Detect which cell encompasses the target text, then output its (X, Y) center coordinate. 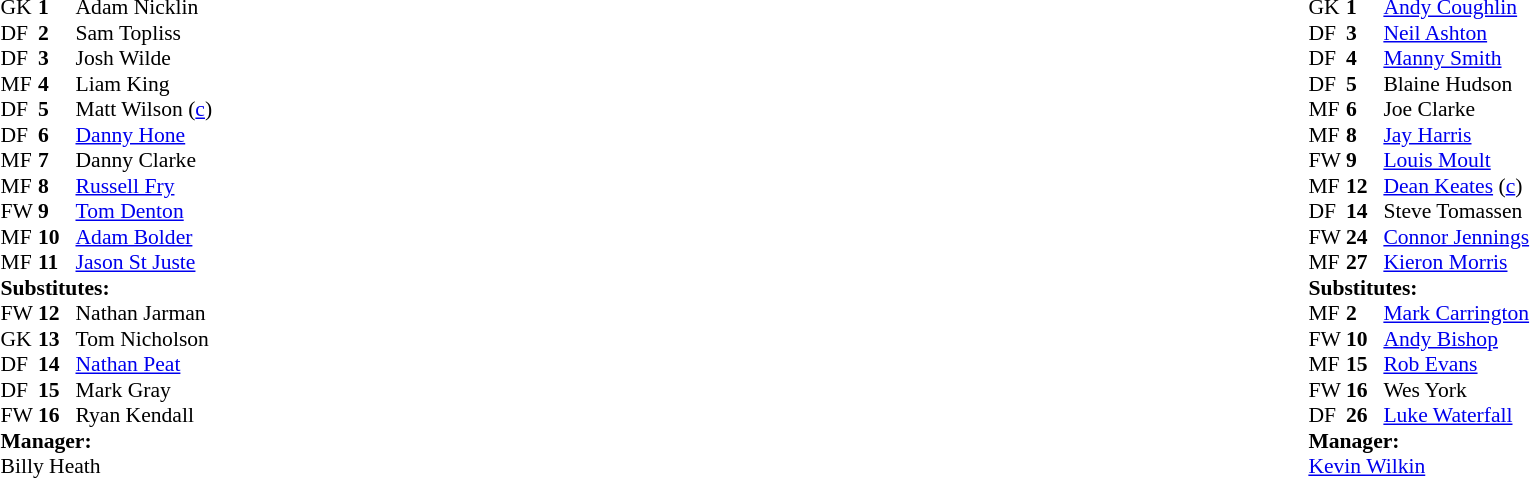
Adam Bolder (144, 237)
Rob Evans (1456, 365)
Joe Clarke (1456, 109)
GK (19, 339)
Wes York (1456, 390)
Mark Gray (144, 390)
Kieron Morris (1456, 263)
Tom Denton (144, 211)
Luke Waterfall (1456, 415)
7 (57, 161)
Tom Nicholson (144, 339)
27 (1365, 263)
Nathan Jarman (144, 313)
Neil Ashton (1456, 33)
Louis Moult (1456, 161)
Nathan Peat (144, 365)
Manny Smith (1456, 59)
Connor Jennings (1456, 237)
Danny Hone (144, 135)
Matt Wilson (c) (144, 109)
13 (57, 339)
Blaine Hudson (1456, 84)
Dean Keates (c) (1456, 186)
26 (1365, 415)
Andy Bishop (1456, 339)
Mark Carrington (1456, 313)
Danny Clarke (144, 161)
Ryan Kendall (144, 415)
Sam Topliss (144, 33)
Jay Harris (1456, 135)
11 (57, 263)
Jason St Juste (144, 263)
Liam King (144, 84)
24 (1365, 237)
Josh Wilde (144, 59)
Russell Fry (144, 186)
Steve Tomassen (1456, 211)
